Extract the [X, Y] coordinate from the center of the cell holding the provided text.  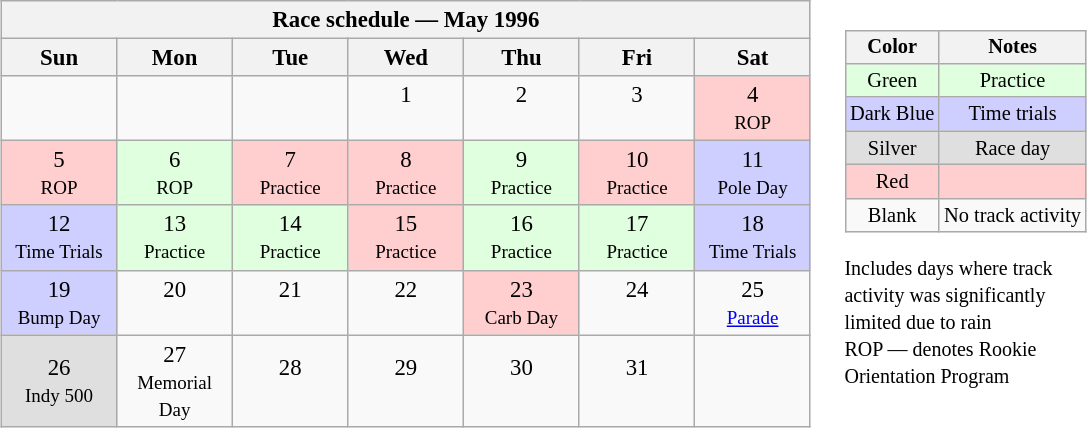
10Practice [637, 174]
13Practice [175, 238]
9Practice [522, 174]
Dark Blue [892, 114]
25Parade [753, 302]
22 [406, 302]
17Practice [637, 238]
Blank [892, 215]
12Time Trials [59, 238]
5ROP [59, 174]
Red [892, 182]
16Practice [522, 238]
4ROP [753, 108]
Silver [892, 148]
15Practice [406, 238]
Sat [753, 58]
30 [522, 381]
27Memorial Day [175, 381]
Mon [175, 58]
3 [637, 108]
29 [406, 381]
11Pole Day [753, 174]
18Time Trials [753, 238]
Color [892, 47]
20 [175, 302]
Green [892, 81]
No track activity [1012, 215]
28 [290, 381]
Sun [59, 58]
6ROP [175, 174]
31 [637, 381]
24 [637, 302]
Thu [522, 58]
26Indy 500 [59, 381]
14Practice [290, 238]
21 [290, 302]
Race day [1012, 148]
23Carb Day [522, 302]
1 [406, 108]
8Practice [406, 174]
7Practice [290, 174]
2 [522, 108]
Time trials [1012, 114]
Wed [406, 58]
Practice [1012, 81]
19Bump Day [59, 302]
Tue [290, 58]
Notes [1012, 47]
Fri [637, 58]
Race schedule — May 1996 [406, 20]
